Return (x, y) of the center of cell containing provided text 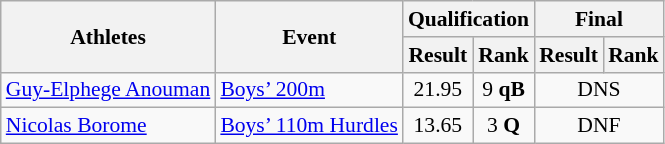
13.65 (438, 126)
Qualification (468, 19)
Athletes (108, 36)
Final (598, 19)
Event (309, 36)
9 qB (504, 90)
DNF (598, 126)
Nicolas Borome (108, 126)
Boys’ 110m Hurdles (309, 126)
Guy-Elphege Anouman (108, 90)
DNS (598, 90)
3 Q (504, 126)
Boys’ 200m (309, 90)
21.95 (438, 90)
